Determine the [x, y] coordinate at the center of the cell enclosing the given text.  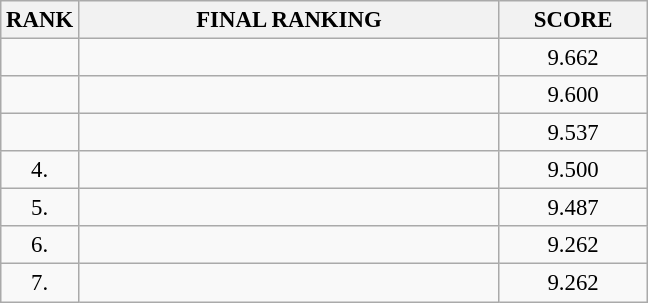
9.600 [572, 95]
FINAL RANKING [288, 20]
9.662 [572, 58]
6. [40, 245]
9.487 [572, 208]
RANK [40, 20]
9.537 [572, 133]
9.500 [572, 170]
7. [40, 283]
SCORE [572, 20]
5. [40, 208]
4. [40, 170]
